Pinpoint the cell where the given text exists, returning its [X, Y] midpoint coordinate. 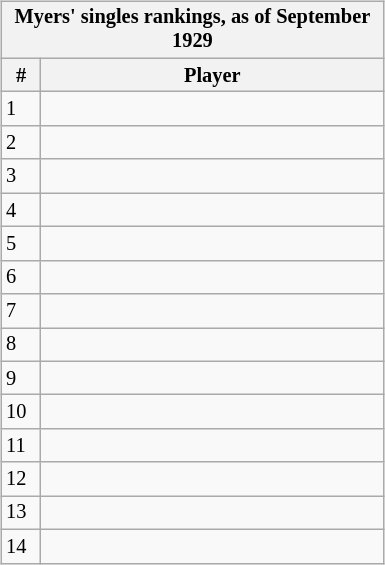
4 [21, 210]
6 [21, 277]
14 [21, 546]
7 [21, 311]
11 [21, 446]
3 [21, 176]
Myers' singles rankings, as of September 1929 [192, 30]
12 [21, 479]
9 [21, 378]
# [21, 75]
1 [21, 109]
10 [21, 412]
2 [21, 143]
13 [21, 513]
8 [21, 345]
Player [212, 75]
5 [21, 244]
